For the text-containing cell, return its midpoint in [X, Y] coordinate format. 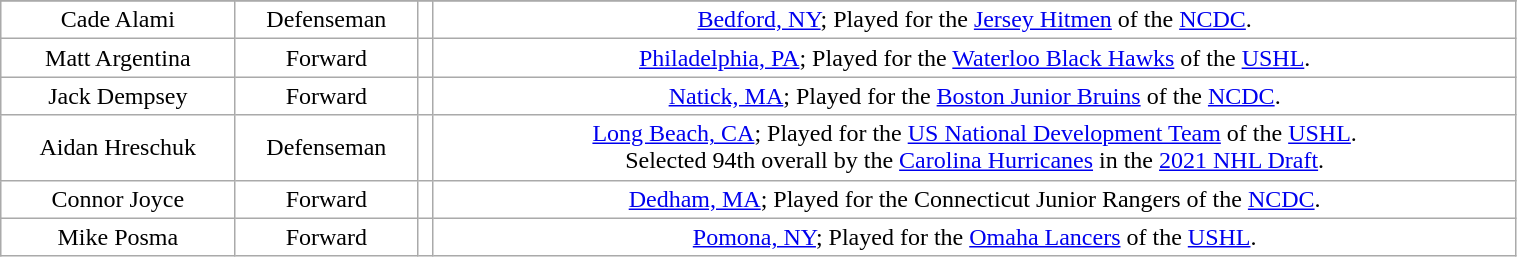
Mike Posma [118, 237]
Matt Argentina [118, 58]
Dedham, MA; Played for the Connecticut Junior Rangers of the NCDC. [974, 199]
Cade Alami [118, 20]
Bedford, NY; Played for the Jersey Hitmen of the NCDC. [974, 20]
Connor Joyce [118, 199]
Pomona, NY; Played for the Omaha Lancers of the USHL. [974, 237]
Natick, MA; Played for the Boston Junior Bruins of the NCDC. [974, 96]
Long Beach, CA; Played for the US National Development Team of the USHL.Selected 94th overall by the Carolina Hurricanes in the 2021 NHL Draft. [974, 148]
Aidan Hreschuk [118, 148]
Philadelphia, PA; Played for the Waterloo Black Hawks of the USHL. [974, 58]
Jack Dempsey [118, 96]
